Output the [X, Y] coordinate of the center of the cell containing the given text.  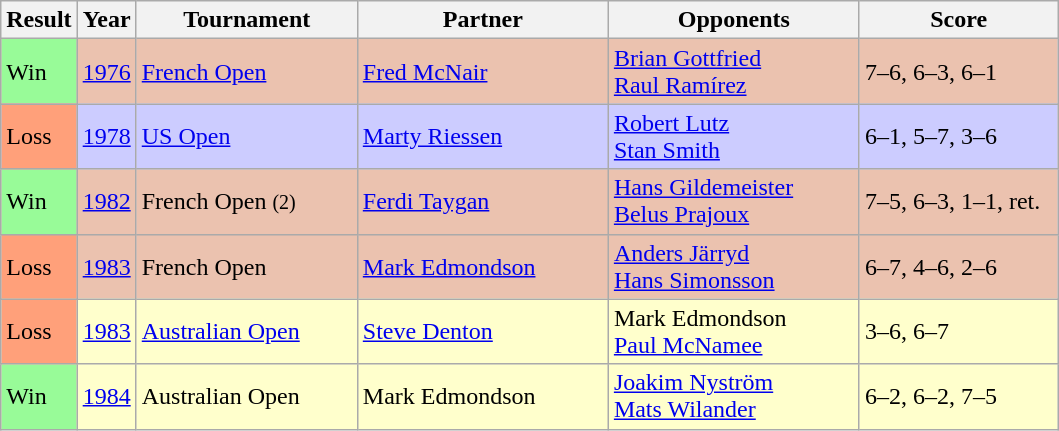
Steve Denton [482, 332]
Hans Gildemeister Belus Prajoux [734, 202]
Marty Riessen [482, 136]
7–6, 6–3, 6–1 [958, 72]
3–6, 6–7 [958, 332]
French Open (2) [246, 202]
Mark Edmondson Paul McNamee [734, 332]
US Open [246, 136]
Anders Järryd Hans Simonsson [734, 266]
6–1, 5–7, 3–6 [958, 136]
Fred McNair [482, 72]
7–5, 6–3, 1–1, ret. [958, 202]
6–7, 4–6, 2–6 [958, 266]
1984 [106, 396]
Year [106, 20]
Result [39, 20]
Ferdi Taygan [482, 202]
1976 [106, 72]
Joakim Nyström Mats Wilander [734, 396]
Partner [482, 20]
1982 [106, 202]
Robert Lutz Stan Smith [734, 136]
Opponents [734, 20]
1978 [106, 136]
Brian Gottfried Raul Ramírez [734, 72]
Tournament [246, 20]
Score [958, 20]
6–2, 6–2, 7–5 [958, 396]
